Extract the [x, y] coordinate from the center of the cell holding the provided text.  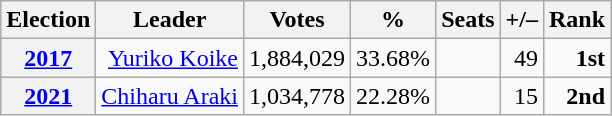
1,034,778 [298, 96]
49 [522, 58]
Votes [298, 20]
Chiharu Araki [170, 96]
+/– [522, 20]
Leader [170, 20]
Election [48, 20]
1st [576, 58]
33.68% [394, 58]
1,884,029 [298, 58]
2nd [576, 96]
Rank [576, 20]
2017 [48, 58]
Yuriko Koike [170, 58]
% [394, 20]
15 [522, 96]
Seats [468, 20]
22.28% [394, 96]
2021 [48, 96]
